Scan for the cell matching the given text and deliver its (x, y) coordinate at center. 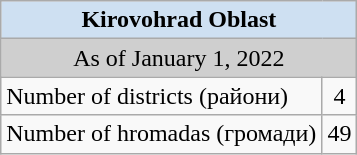
4 (340, 96)
Kirovohrad Oblast (179, 20)
49 (340, 134)
Number of districts (райони) (162, 96)
Number of hromadas (громади) (162, 134)
As of January 1, 2022 (179, 58)
